Identify which cell holds the provided text, then report its [X, Y] central coordinate. 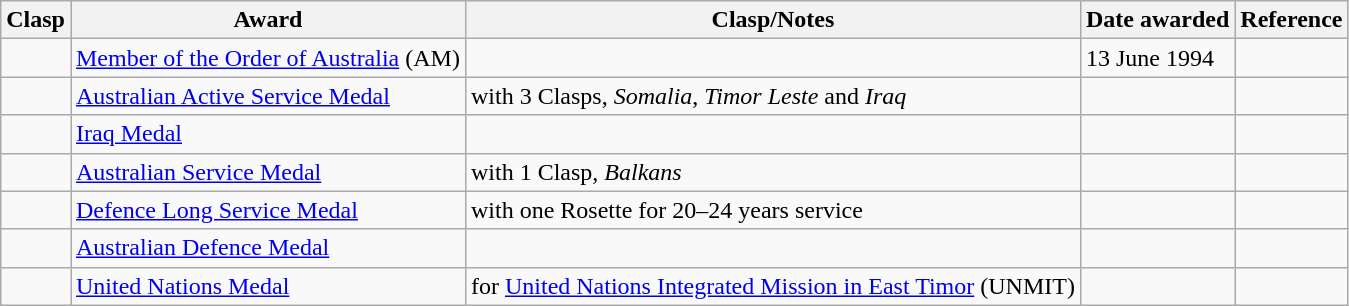
Australian Service Medal [268, 172]
United Nations Medal [268, 286]
Reference [1292, 20]
Member of the Order of Australia (AM) [268, 58]
Defence Long Service Medal [268, 210]
13 June 1994 [1157, 58]
Clasp/Notes [772, 20]
Australian Active Service Medal [268, 96]
with one Rosette for 20–24 years service [772, 210]
Clasp [36, 20]
for United Nations Integrated Mission in East Timor (UNMIT) [772, 286]
Iraq Medal [268, 134]
Australian Defence Medal [268, 248]
Award [268, 20]
with 1 Clasp, Balkans [772, 172]
with 3 Clasps, Somalia, Timor Leste and Iraq [772, 96]
Date awarded [1157, 20]
